Search for the cell housing the specified text and yield its [X, Y] center coordinate. 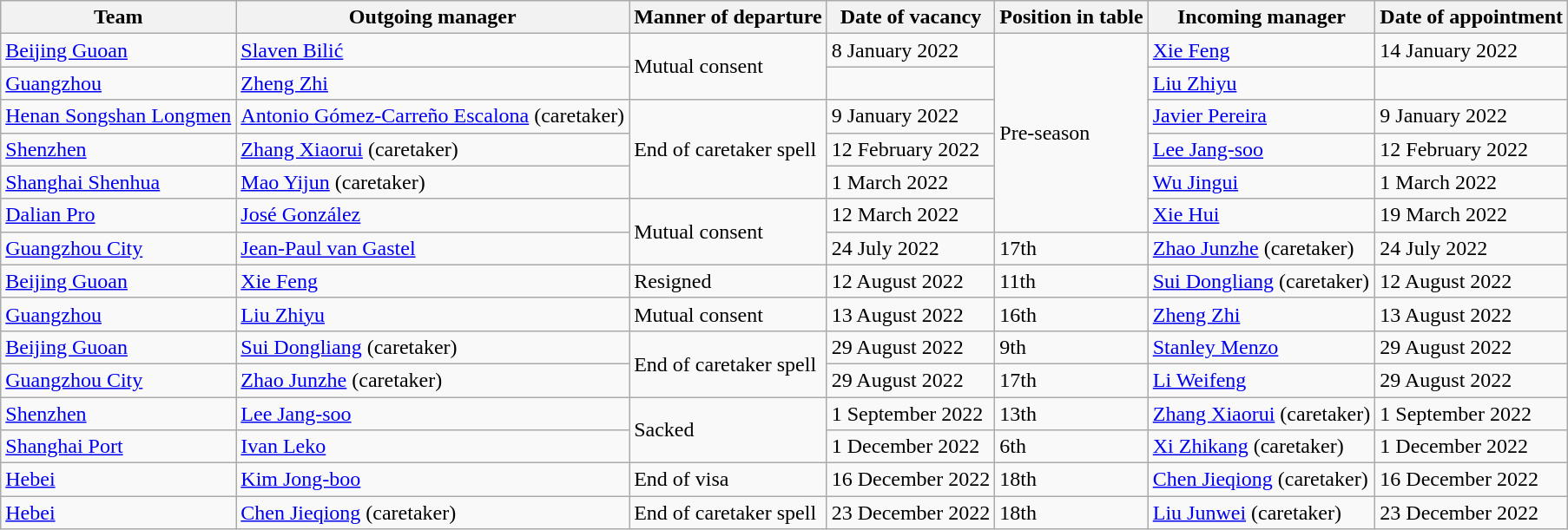
6th [1071, 447]
Antonio Gómez-Carreño Escalona (caretaker) [432, 116]
Stanley Menzo [1262, 347]
16th [1071, 314]
Jean-Paul van Gastel [432, 248]
Mao Yijun (caretaker) [432, 182]
9th [1071, 347]
Manner of departure [728, 17]
14 January 2022 [1472, 50]
12 March 2022 [911, 215]
13th [1071, 414]
Xie Hui [1262, 215]
Resigned [728, 281]
Outgoing manager [432, 17]
Li Weifeng [1262, 380]
11th [1071, 281]
Dalian Pro [118, 215]
Shanghai Shenhua [118, 182]
Ivan Leko [432, 447]
19 March 2022 [1472, 215]
Javier Pereira [1262, 116]
Slaven Bilić [432, 50]
Xi Zhikang (caretaker) [1262, 447]
Liu Junwei (caretaker) [1262, 513]
Wu Jingui [1262, 182]
Henan Songshan Longmen [118, 116]
Date of appointment [1472, 17]
Sacked [728, 430]
Incoming manager [1262, 17]
Shanghai Port [118, 447]
Kim Jong-boo [432, 480]
Date of vacancy [911, 17]
Pre-season [1071, 133]
8 January 2022 [911, 50]
José González [432, 215]
End of visa [728, 480]
Team [118, 17]
Position in table [1071, 17]
